Detect which cell encompasses the target text, then output its (X, Y) center coordinate. 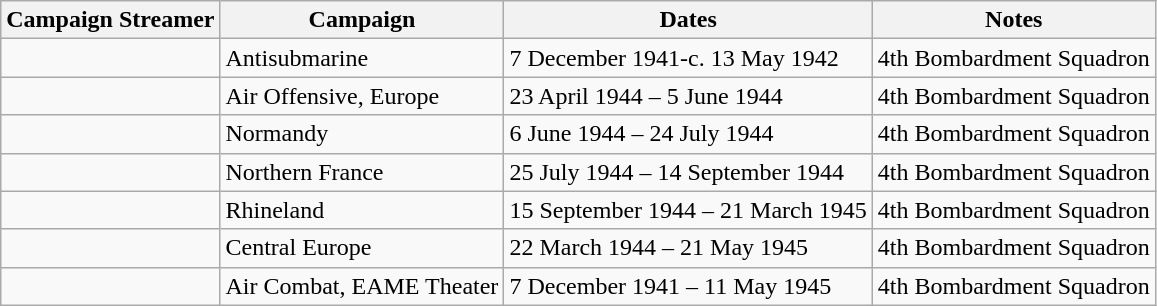
Dates (688, 20)
15 September 1944 – 21 March 1945 (688, 210)
Normandy (362, 134)
Central Europe (362, 248)
7 December 1941-c. 13 May 1942 (688, 58)
6 June 1944 – 24 July 1944 (688, 134)
Antisubmarine (362, 58)
7 December 1941 – 11 May 1945 (688, 286)
Air Combat, EAME Theater (362, 286)
Rhineland (362, 210)
Campaign Streamer (110, 20)
23 April 1944 – 5 June 1944 (688, 96)
Air Offensive, Europe (362, 96)
Northern France (362, 172)
Notes (1014, 20)
Campaign (362, 20)
25 July 1944 – 14 September 1944 (688, 172)
22 March 1944 – 21 May 1945 (688, 248)
